Capture the cell that displays the provided text and extract its (X, Y) central coordinate. 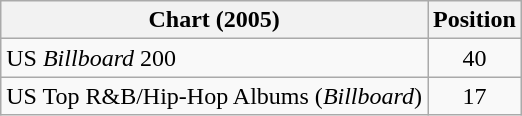
Position (475, 20)
17 (475, 96)
Chart (2005) (214, 20)
US Billboard 200 (214, 58)
US Top R&B/Hip-Hop Albums (Billboard) (214, 96)
40 (475, 58)
